Determine the (x, y) coordinate at the center of the cell enclosing the given text.  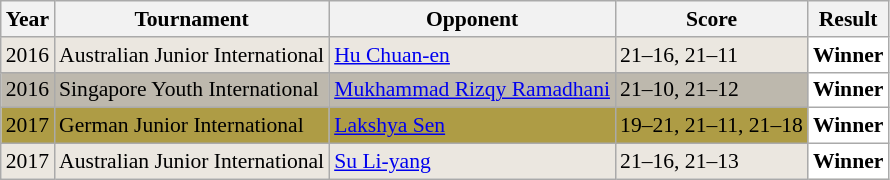
Hu Chuan-en (472, 55)
Lakshya Sen (472, 126)
Mukhammad Rizqy Ramadhani (472, 90)
Su Li-yang (472, 162)
Tournament (192, 19)
German Junior International (192, 126)
Score (712, 19)
21–16, 21–13 (712, 162)
Year (28, 19)
Opponent (472, 19)
Singapore Youth International (192, 90)
19–21, 21–11, 21–18 (712, 126)
21–10, 21–12 (712, 90)
21–16, 21–11 (712, 55)
Result (848, 19)
